Scan for the cell matching the given text and deliver its [X, Y] coordinate at center. 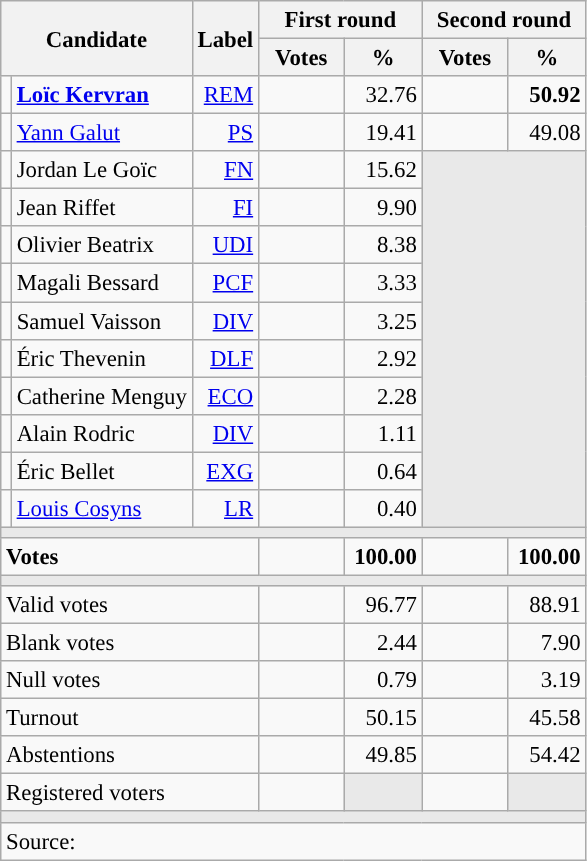
Turnout [130, 718]
49.85 [383, 755]
2.28 [383, 396]
Valid votes [130, 605]
Source: [294, 841]
2.44 [383, 643]
PS [225, 133]
EXG [225, 471]
Label [225, 38]
32.76 [383, 95]
Registered voters [130, 793]
0.79 [383, 680]
Null votes [130, 680]
Louis Cosyns [102, 509]
1.11 [383, 433]
Olivier Beatrix [102, 245]
96.77 [383, 605]
Samuel Vaisson [102, 321]
LR [225, 509]
Jean Riffet [102, 208]
50.15 [383, 718]
49.08 [547, 133]
FN [225, 170]
DLF [225, 358]
Yann Galut [102, 133]
7.90 [547, 643]
2.92 [383, 358]
Magali Bessard [102, 283]
Éric Thevenin [102, 358]
45.58 [547, 718]
FI [225, 208]
Loïc Kervran [102, 95]
REM [225, 95]
Alain Rodric [102, 433]
88.91 [547, 605]
ECO [225, 396]
First round [340, 20]
54.42 [547, 755]
Candidate [96, 38]
0.40 [383, 509]
0.64 [383, 471]
15.62 [383, 170]
Abstentions [130, 755]
Catherine Menguy [102, 396]
8.38 [383, 245]
3.19 [547, 680]
Blank votes [130, 643]
Éric Bellet [102, 471]
Second round [504, 20]
3.33 [383, 283]
50.92 [547, 95]
Jordan Le Goïc [102, 170]
19.41 [383, 133]
3.25 [383, 321]
9.90 [383, 208]
PCF [225, 283]
UDI [225, 245]
